From the cell containing the given text, extract its center point as (x, y) coordinate. 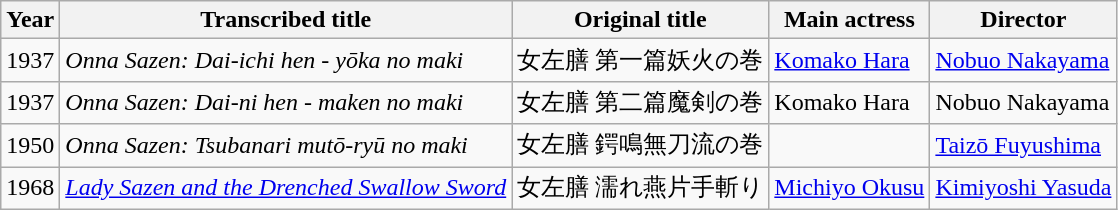
Onna Sazen: Tsubanari mutō-ryū no maki (286, 146)
女左膳 第一篇妖火の巻 (640, 60)
Taizō Fuyushima (1024, 146)
Lady Sazen and the Drenched Swallow Sword (286, 188)
1968 (30, 188)
女左膳 鍔鳴無刀流の巻 (640, 146)
Michiyo Okusu (850, 188)
Onna Sazen: Dai-ni hen - maken no maki (286, 102)
Year (30, 20)
Kimiyoshi Yasuda (1024, 188)
Director (1024, 20)
女左膳 第二篇魔剣の巻 (640, 102)
女左膳 濡れ燕片手斬り (640, 188)
Transcribed title (286, 20)
Main actress (850, 20)
1950 (30, 146)
Original title (640, 20)
Onna Sazen: Dai-ichi hen - yōka no maki (286, 60)
